For the text-containing cell, return its midpoint in (X, Y) coordinate format. 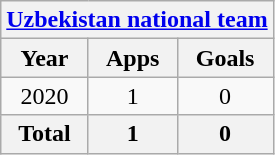
Goals (225, 58)
Year (45, 58)
Total (45, 134)
Uzbekistan national team (137, 20)
2020 (45, 96)
Apps (132, 58)
